Extract the [x, y] coordinate from the center of the cell holding the provided text.  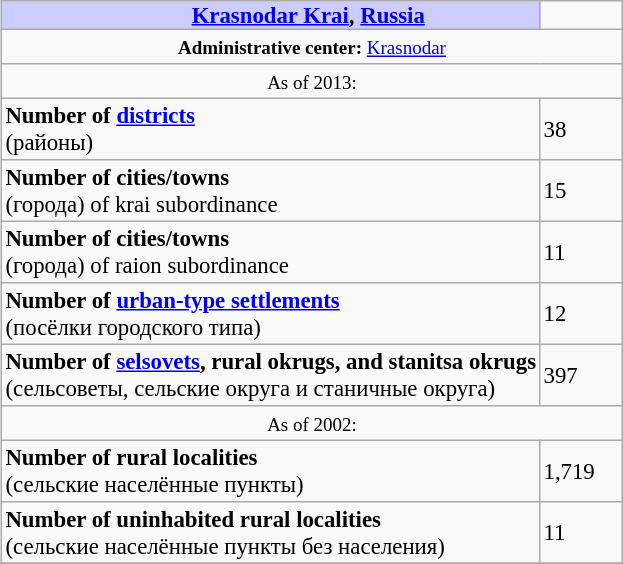
As of 2002: [312, 423]
Number of cities/towns(города) of krai subordinance [271, 191]
Number of rural localities(сельские населённые пункты) [271, 471]
Number of districts(районы) [271, 129]
Number of cities/towns(города) of raion subordinance [271, 252]
15 [581, 191]
Number of urban-type settlements(посёлки городского типа) [271, 314]
Krasnodar Krai, Russia [271, 15]
1,719 [581, 471]
12 [581, 314]
As of 2013: [312, 81]
Administrative center: Krasnodar [312, 46]
Number of selsovets, rural okrugs, and stanitsa okrugs(сельсоветы, сельские округа и станичные округа) [271, 375]
38 [581, 129]
Number of uninhabited rural localities(сельские населённые пункты без населения) [271, 533]
397 [581, 375]
